Detect which cell encompasses the target text, then output its [X, Y] center coordinate. 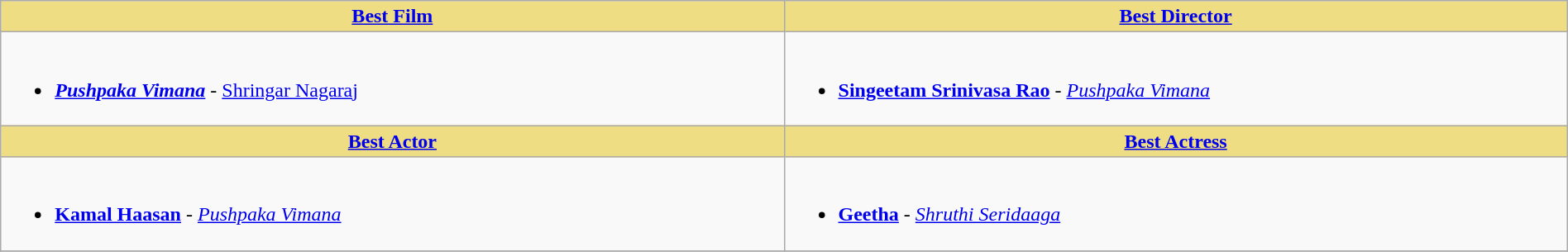
Best Film [392, 17]
Kamal Haasan - Pushpaka Vimana [392, 203]
Best Actor [392, 141]
Pushpaka Vimana - Shringar Nagaraj [392, 79]
Geetha - Shruthi Seridaaga [1176, 203]
Singeetam Srinivasa Rao - Pushpaka Vimana [1176, 79]
Best Actress [1176, 141]
Best Director [1176, 17]
